Return the (x, y) coordinate for the center point of the cell that contains the specified text.  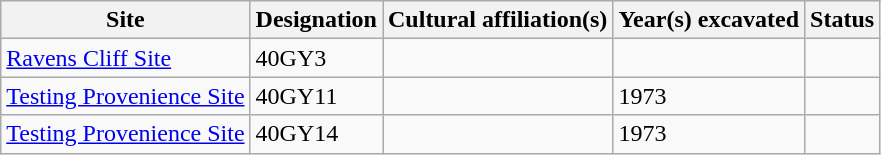
40GY3 (316, 58)
Site (126, 20)
Ravens Cliff Site (126, 58)
Cultural affiliation(s) (497, 20)
Designation (316, 20)
40GY14 (316, 134)
Year(s) excavated (709, 20)
40GY11 (316, 96)
Status (842, 20)
